Identify which cell holds the provided text, then report its [X, Y] central coordinate. 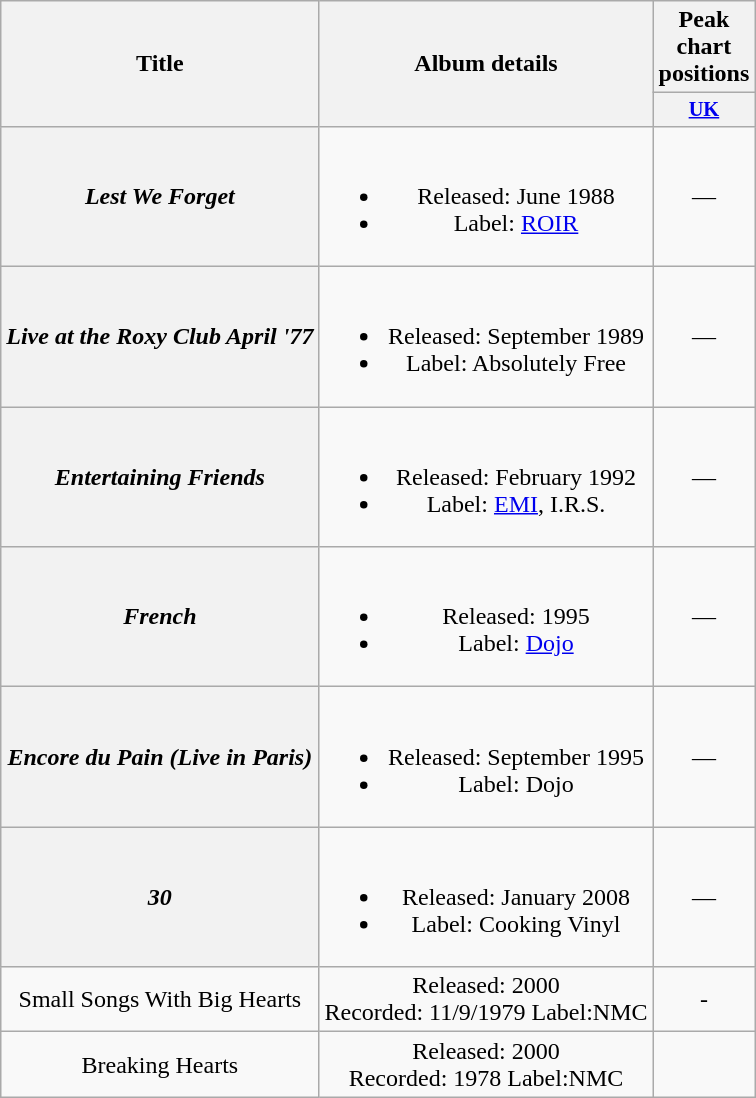
- [704, 1000]
Live at the Roxy Club April '77 [160, 337]
Released: 2000Recorded: 11/9/1979 Label:NMC [486, 1000]
Album details [486, 64]
Breaking Hearts [160, 1064]
Small Songs With Big Hearts [160, 1000]
Released: January 2008Label: Cooking Vinyl [486, 897]
Released: June 1988Label: ROIR [486, 196]
Released: September 1995Label: Dojo [486, 757]
Released: 2000Recorded: 1978 Label:NMC [486, 1064]
Entertaining Friends [160, 477]
Encore du Pain (Live in Paris) [160, 757]
Peak chart positions [704, 47]
Lest We Forget [160, 196]
French [160, 617]
UK [704, 110]
Released: 1995Label: Dojo [486, 617]
Title [160, 64]
Released: September 1989Label: Absolutely Free [486, 337]
30 [160, 897]
Released: February 1992Label: EMI, I.R.S. [486, 477]
